Search for the cell housing the specified text and yield its [x, y] center coordinate. 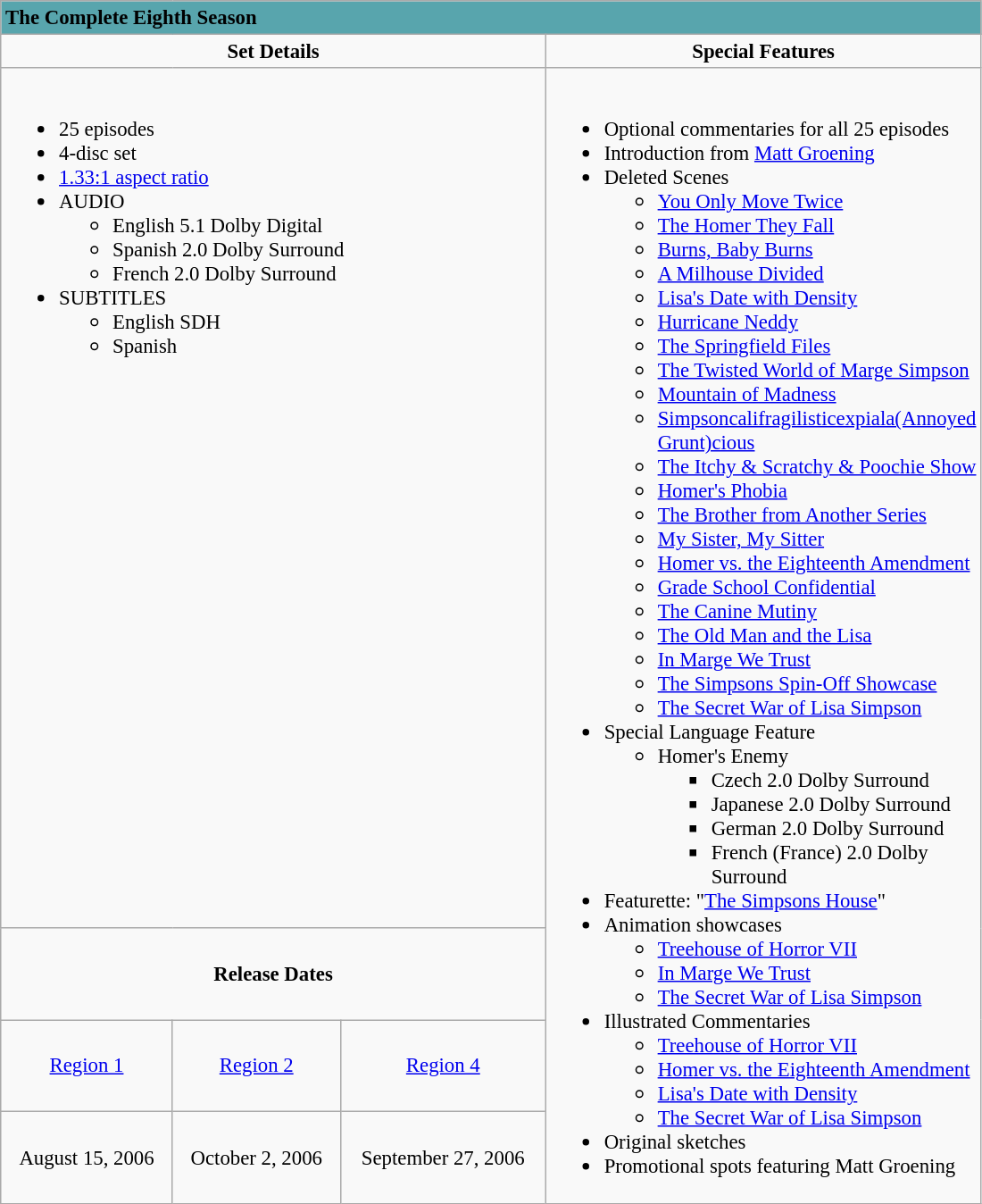
Region 4 [443, 1066]
August 15, 2006 [87, 1158]
Release Dates [273, 975]
Special Features [762, 52]
The Complete Eighth Season [491, 18]
October 2, 2006 [256, 1158]
Region 2 [256, 1066]
September 27, 2006 [443, 1158]
Region 1 [87, 1066]
Set Details [273, 52]
25 episodes4-disc set1.33:1 aspect ratioAUDIOEnglish 5.1 Dolby DigitalSpanish 2.0 Dolby SurroundFrench 2.0 Dolby SurroundSUBTITLESEnglish SDHSpanish [273, 498]
